Pinpoint the cell where the given text exists, returning its [X, Y] midpoint coordinate. 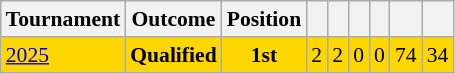
74 [406, 55]
1st [264, 55]
Outcome [173, 19]
Qualified [173, 55]
Tournament [63, 19]
34 [438, 55]
Position [264, 19]
2025 [63, 55]
